Provide the [X, Y] coordinate of the cell's center where the given text is located.  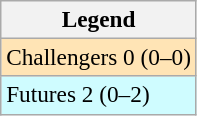
Challengers 0 (0–0) [99, 57]
Legend [99, 19]
Futures 2 (0–2) [99, 95]
